Scan for the cell matching the given text and deliver its [X, Y] coordinate at center. 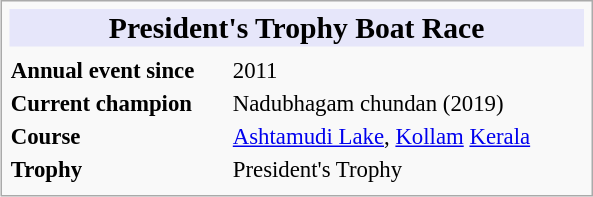
President's Trophy [408, 170]
President's Trophy Boat Race [296, 28]
Annual event since [118, 71]
Ashtamudi Lake, Kollam Kerala [408, 137]
Trophy [118, 170]
Course [118, 137]
2011 [408, 71]
Nadubhagam chundan (2019) [408, 104]
Current champion [118, 104]
